Capture the cell that displays the provided text and extract its (x, y) central coordinate. 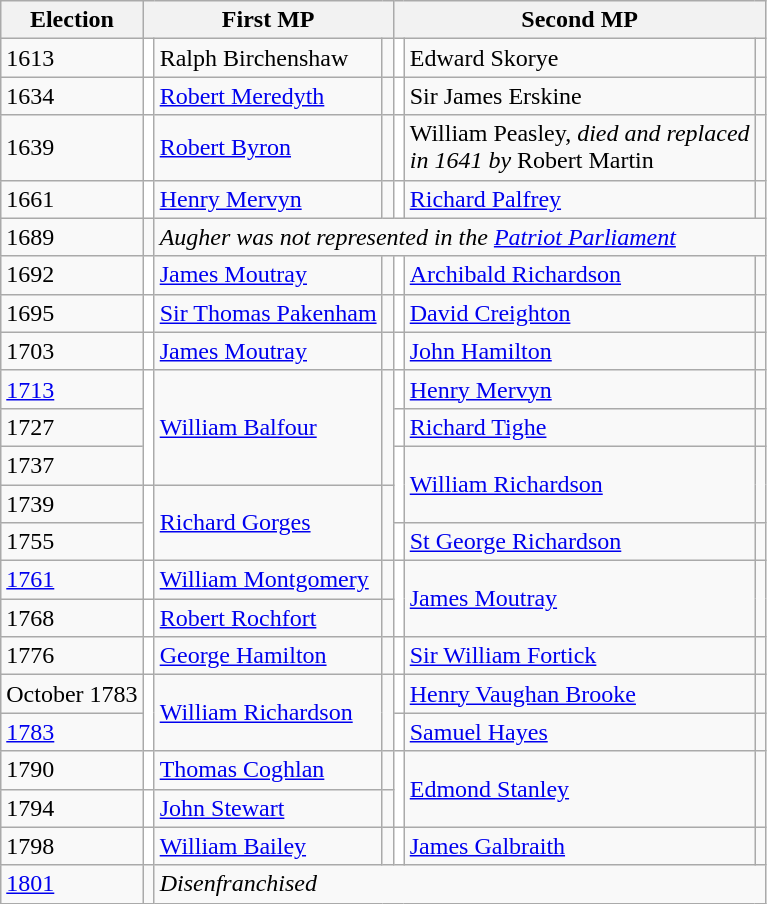
1776 (72, 656)
1801 (72, 884)
1634 (72, 96)
First MP (268, 20)
1661 (72, 199)
William Montgomery (268, 580)
John Hamilton (580, 351)
1737 (72, 465)
Election (72, 20)
October 1783 (72, 694)
1692 (72, 275)
Richard Tighe (580, 427)
Edward Skorye (580, 58)
Ralph Birchenshaw (268, 58)
David Creighton (580, 313)
1761 (72, 580)
1689 (72, 237)
Robert Byron (268, 148)
1639 (72, 148)
1695 (72, 313)
Thomas Coghlan (268, 770)
1755 (72, 542)
Robert Rochfort (268, 618)
1739 (72, 503)
1794 (72, 808)
James Galbraith (580, 846)
Sir Thomas Pakenham (268, 313)
Augher was not represented in the Patriot Parliament (460, 237)
Richard Palfrey (580, 199)
1613 (72, 58)
Second MP (580, 20)
William Bailey (268, 846)
Henry Vaughan Brooke (580, 694)
William Balfour (268, 427)
Archibald Richardson (580, 275)
Robert Meredyth (268, 96)
1768 (72, 618)
William Peasley, died and replaced in 1641 by Robert Martin (580, 148)
Edmond Stanley (580, 789)
1703 (72, 351)
1713 (72, 389)
St George Richardson (580, 542)
George Hamilton (268, 656)
Sir William Fortick (580, 656)
Disenfranchised (460, 884)
Richard Gorges (268, 522)
1783 (72, 732)
1790 (72, 770)
Sir James Erskine (580, 96)
John Stewart (268, 808)
1727 (72, 427)
Samuel Hayes (580, 732)
1798 (72, 846)
